From the cell containing the given text, extract its center point as (X, Y) coordinate. 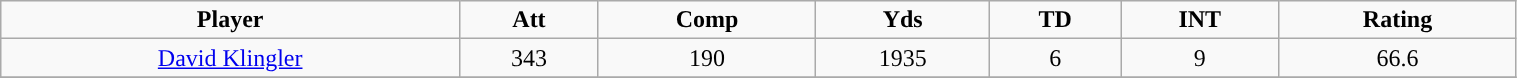
6 (1056, 58)
343 (530, 58)
David Klingler (230, 58)
Player (230, 20)
Comp (706, 20)
9 (1200, 58)
190 (706, 58)
1935 (903, 58)
Rating (1398, 20)
INT (1200, 20)
66.6 (1398, 58)
TD (1056, 20)
Att (530, 20)
Yds (903, 20)
